Determine the [x, y] coordinate at the center of the cell enclosing the given text.  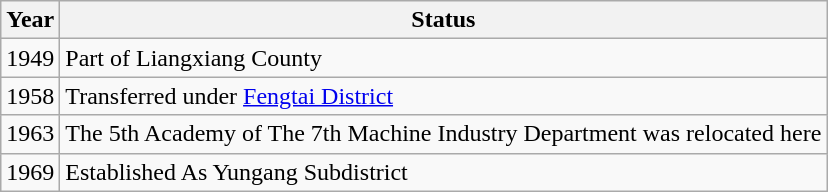
1969 [30, 172]
Part of Liangxiang County [444, 58]
Transferred under Fengtai District [444, 96]
Established As Yungang Subdistrict [444, 172]
The 5th Academy of The 7th Machine Industry Department was relocated here [444, 134]
1949 [30, 58]
Status [444, 20]
1958 [30, 96]
Year [30, 20]
1963 [30, 134]
